Return (x, y) of the center of cell containing provided text 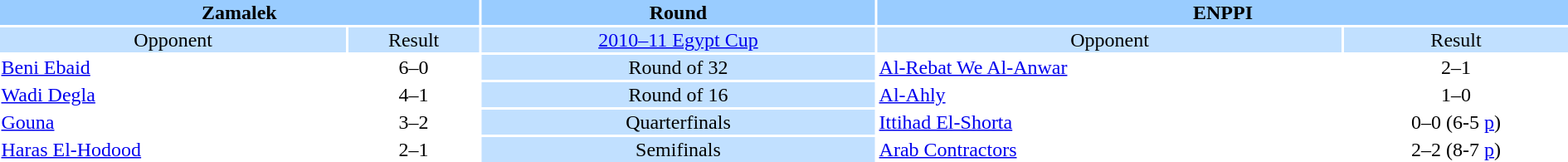
2010–11 Egypt Cup (679, 40)
Zamalek (239, 12)
Round of 16 (679, 95)
Semifinals (679, 150)
Arab Contractors (1110, 150)
1–0 (1456, 95)
Wadi Degla (173, 95)
Al-Ahly (1110, 95)
6–0 (413, 67)
Round (679, 12)
Haras El-Hodood (173, 150)
2–2 (8-7 p) (1456, 150)
Ittihad El-Shorta (1110, 122)
Gouna (173, 122)
Al-Rebat We Al-Anwar (1110, 67)
ENPPI (1223, 12)
Beni Ebaid (173, 67)
0–0 (6-5 p) (1456, 122)
4–1 (413, 95)
3–2 (413, 122)
Quarterfinals (679, 122)
Round of 32 (679, 67)
